Return (X, Y) of the center of cell containing provided text 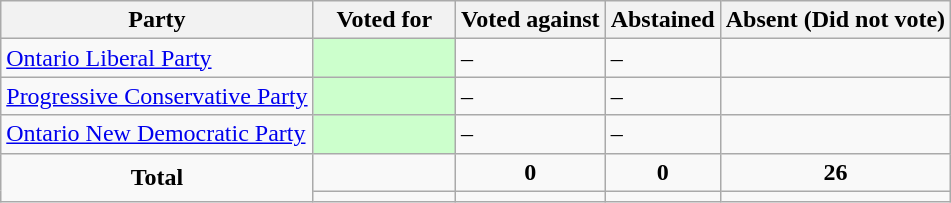
Party (157, 20)
26 (835, 172)
Voted for (384, 20)
Abstained (662, 20)
Ontario New Democratic Party (157, 134)
Total (157, 178)
Absent (Did not vote) (835, 20)
Voted against (531, 20)
Ontario Liberal Party (157, 58)
Progressive Conservative Party (157, 96)
